From the cell containing the given text, extract its center point as [x, y] coordinate. 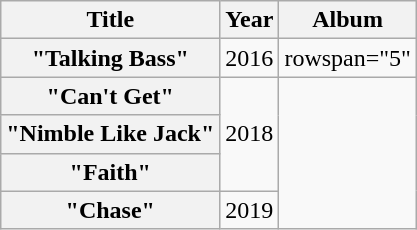
Year [250, 20]
2016 [250, 58]
Title [110, 20]
"Talking Bass" [110, 58]
rowspan="5" [348, 58]
"Can't Get" [110, 96]
"Faith" [110, 172]
"Nimble Like Jack" [110, 134]
2019 [250, 210]
"Chase" [110, 210]
2018 [250, 134]
Album [348, 20]
